Find where the given text appears and provide that cell's center as [x, y] coordinate. 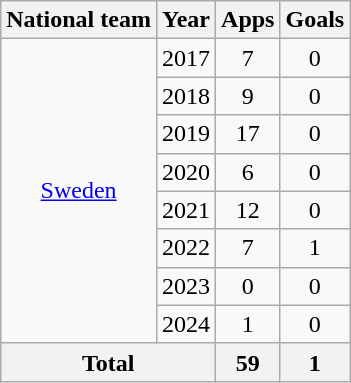
2019 [186, 134]
Apps [248, 20]
6 [248, 172]
2023 [186, 286]
2018 [186, 96]
Sweden [79, 191]
2024 [186, 324]
2017 [186, 58]
12 [248, 210]
Goals [315, 20]
2021 [186, 210]
Total [108, 362]
59 [248, 362]
9 [248, 96]
2020 [186, 172]
National team [79, 20]
17 [248, 134]
2022 [186, 248]
Year [186, 20]
